Extract the [x, y] coordinate from the center of the cell holding the provided text.  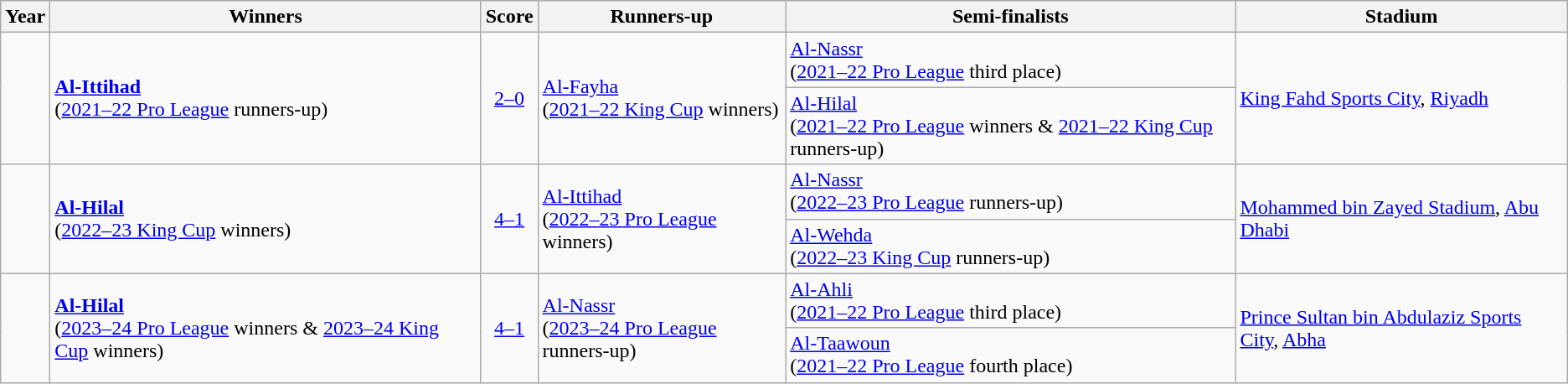
Al-Fayha(2021–22 King Cup winners) [662, 99]
Semi-finalists [1010, 17]
Al-Hilal(2021–22 Pro League winners & 2021–22 King Cup runners-up) [1010, 126]
Al-Nassr(2022–23 Pro League runners-up) [1010, 191]
Al-Taawoun(2021–22 Pro League fourth place) [1010, 355]
Al-Ittihad(2022–23 Pro League winners) [662, 219]
2–0 [509, 99]
Al-Hilal(2023–24 Pro League winners & 2023–24 King Cup winners) [266, 328]
Stadium [1401, 17]
King Fahd Sports City, Riyadh [1401, 99]
Al-Ittihad(2021–22 Pro League runners-up) [266, 99]
Al-Ahli(2021–22 Pro League third place) [1010, 300]
Al-Wehda(2022–23 King Cup runners-up) [1010, 246]
Al-Hilal(2022–23 King Cup winners) [266, 219]
Al-Nassr(2021–22 Pro League third place) [1010, 60]
Runners-up [662, 17]
Score [509, 17]
Year [25, 17]
Al-Nassr(2023–24 Pro League runners-up) [662, 328]
Mohammed bin Zayed Stadium, Abu Dhabi [1401, 219]
Winners [266, 17]
Prince Sultan bin Abdulaziz Sports City, Abha [1401, 328]
